Provide the [x, y] coordinate of the cell's center where the given text is located.  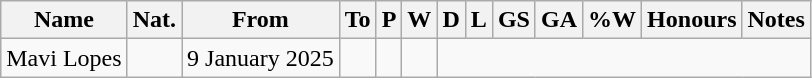
GS [514, 20]
D [451, 20]
Name [64, 20]
Mavi Lopes [64, 58]
P [389, 20]
W [420, 20]
To [358, 20]
%W [612, 20]
Nat. [154, 20]
Notes [776, 20]
L [478, 20]
From [261, 20]
GA [558, 20]
9 January 2025 [261, 58]
Honours [692, 20]
